Pinpoint the cell where the given text exists, returning its (x, y) midpoint coordinate. 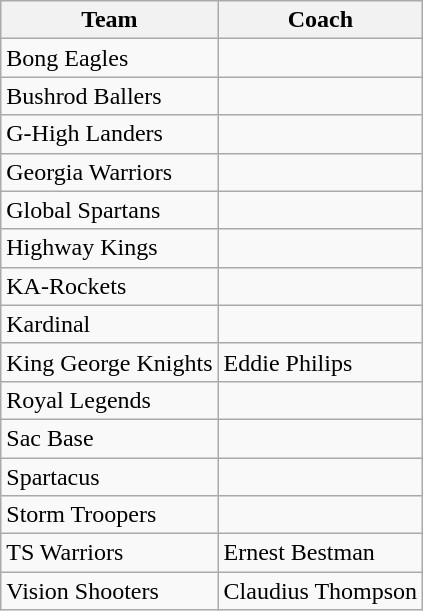
Ernest Bestman (320, 553)
Vision Shooters (110, 591)
Kardinal (110, 324)
Royal Legends (110, 400)
Coach (320, 20)
King George Knights (110, 362)
Highway Kings (110, 248)
Georgia Warriors (110, 172)
KA-Rockets (110, 286)
G-High Landers (110, 134)
Bong Eagles (110, 58)
Spartacus (110, 477)
Global Spartans (110, 210)
Bushrod Ballers (110, 96)
TS Warriors (110, 553)
Sac Base (110, 438)
Claudius Thompson (320, 591)
Team (110, 20)
Storm Troopers (110, 515)
Eddie Philips (320, 362)
